Return the [x, y] coordinate for the center point of the cell that contains the specified text.  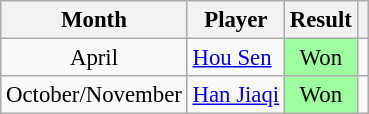
Month [94, 20]
Result [322, 20]
October/November [94, 95]
Player [236, 20]
Hou Sen [236, 58]
Han Jiaqi [236, 95]
April [94, 58]
